Return (X, Y) of the center of cell containing provided text 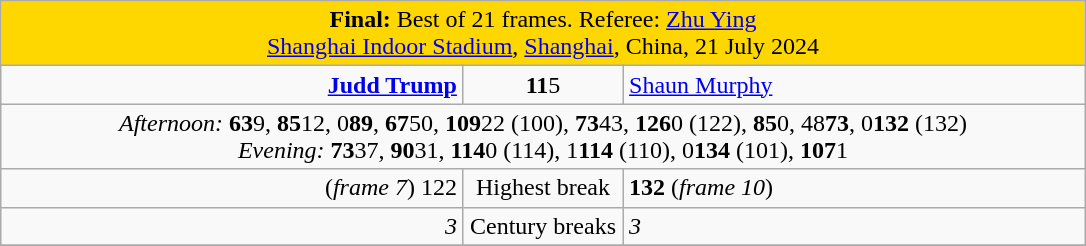
Afternoon: 639, 8512, 089, 6750, 10922 (100), 7343, 1260 (122), 850, 4873, 0132 (132)Evening: 7337, 9031, 1140 (114), 1114 (110), 0134 (101), 1071 (542, 136)
Final: Best of 21 frames. Referee: Zhu YingShanghai Indoor Stadium, Shanghai, China, 21 July 2024 (542, 34)
Shaun Murphy (854, 85)
115 (542, 85)
Judd Trump (232, 85)
(frame 7) 122 (232, 188)
132 (frame 10) (854, 188)
Highest break (542, 188)
Century breaks (542, 226)
